Capture the cell that displays the provided text and extract its (X, Y) central coordinate. 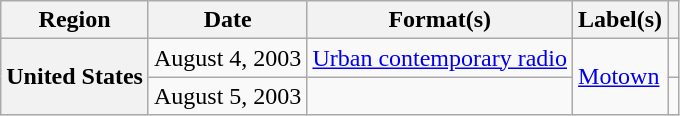
Date (227, 20)
United States (75, 77)
Label(s) (620, 20)
August 5, 2003 (227, 96)
Motown (620, 77)
Region (75, 20)
August 4, 2003 (227, 58)
Urban contemporary radio (440, 58)
Format(s) (440, 20)
